Pinpoint the cell where the given text exists, returning its (X, Y) midpoint coordinate. 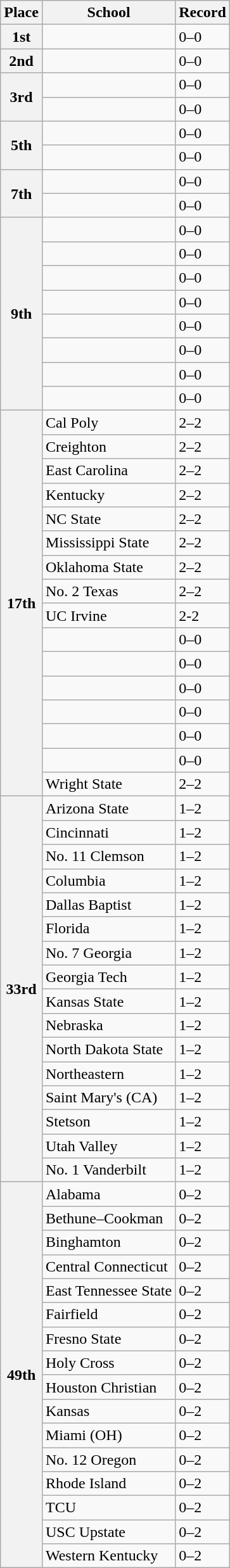
49th (22, 1375)
East Carolina (108, 471)
Stetson (108, 1122)
Utah Valley (108, 1146)
Central Connecticut (108, 1266)
Place (22, 13)
No. 12 Oregon (108, 1459)
No. 7 Georgia (108, 953)
No. 11 Clemson (108, 857)
No. 1 Vanderbilt (108, 1170)
Wright State (108, 784)
Fairfield (108, 1315)
East Tennessee State (108, 1291)
Kansas State (108, 1001)
Florida (108, 929)
7th (22, 193)
TCU (108, 1508)
Georgia Tech (108, 977)
2nd (22, 61)
Binghamton (108, 1242)
3rd (22, 97)
Record (203, 13)
North Dakota State (108, 1049)
9th (22, 314)
School (108, 13)
Alabama (108, 1194)
Bethune–Cookman (108, 1218)
UC Irvine (108, 615)
5th (22, 145)
Saint Mary's (CA) (108, 1098)
Fresno State (108, 1339)
Western Kentucky (108, 1556)
17th (22, 603)
33rd (22, 990)
Northeastern (108, 1074)
Kentucky (108, 495)
Houston Christian (108, 1387)
Mississippi State (108, 543)
Cal Poly (108, 423)
Kansas (108, 1411)
Cincinnati (108, 832)
No. 2 Texas (108, 591)
Arizona State (108, 808)
USC Upstate (108, 1532)
Oklahoma State (108, 567)
Nebraska (108, 1025)
Creighton (108, 447)
Dallas Baptist (108, 905)
1st (22, 37)
Miami (OH) (108, 1435)
Holy Cross (108, 1363)
Rhode Island (108, 1484)
Columbia (108, 881)
2-2 (203, 615)
NC State (108, 519)
